Extract the (X, Y) coordinate from the center of the cell holding the provided text.  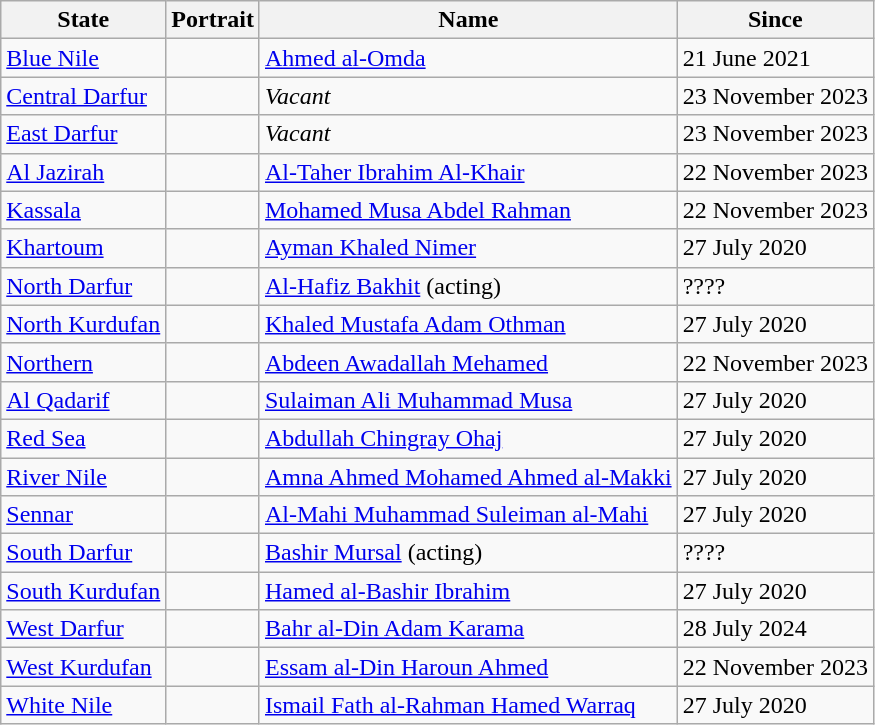
Al-Mahi Muhammad Suleiman al-Mahi (468, 515)
28 July 2024 (775, 629)
Abdullah Chingray Ohaj (468, 438)
Red Sea (84, 438)
Amna Ahmed Mohamed Ahmed al-Makki (468, 477)
West Kurdufan (84, 667)
Sennar (84, 515)
Ahmed al-Omda (468, 58)
Bashir Mursal (acting) (468, 553)
21 June 2021 (775, 58)
White Nile (84, 705)
Khartoum (84, 248)
Al-Hafiz Bakhit (acting) (468, 286)
Essam al-Din Haroun Ahmed (468, 667)
West Darfur (84, 629)
Al Jazirah (84, 172)
East Darfur (84, 134)
Al Qadarif (84, 400)
South Darfur (84, 553)
Northern (84, 362)
Khaled Mustafa Adam Othman (468, 324)
Sulaiman Ali Muhammad Musa (468, 400)
North Darfur (84, 286)
Central Darfur (84, 96)
Since (775, 20)
Hamed al-Bashir Ibrahim (468, 591)
Portrait (213, 20)
Blue Nile (84, 58)
South Kurdufan (84, 591)
River Nile (84, 477)
State (84, 20)
Kassala (84, 210)
Mohamed Musa Abdel Rahman (468, 210)
Al-Taher Ibrahim Al-Khair (468, 172)
Bahr al-Din Adam Karama (468, 629)
North Kurdufan (84, 324)
Abdeen Awadallah Mehamed (468, 362)
Ismail Fath al-Rahman Hamed Warraq (468, 705)
Ayman Khaled Nimer (468, 248)
Name (468, 20)
